Detect which cell encompasses the target text, then output its (x, y) center coordinate. 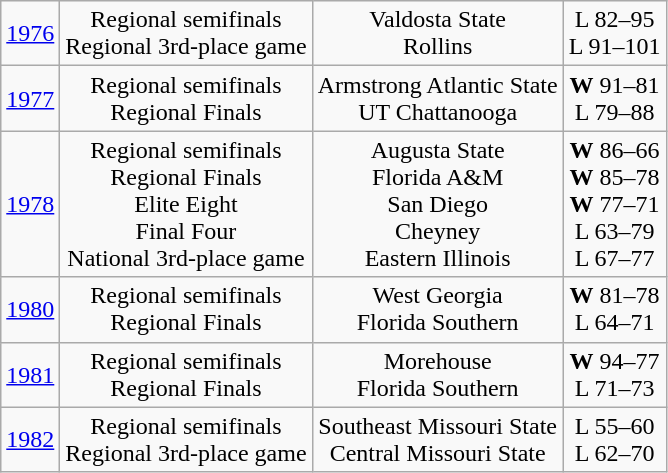
1976 (30, 34)
L 82–95L 91–101 (614, 34)
MorehouseFlorida Southern (438, 374)
1981 (30, 374)
W 86–66W 85–78W 77–71L 63–79L 67–77 (614, 204)
W 94–77L 71–73 (614, 374)
L 55–60L 62–70 (614, 440)
Regional semifinalsRegional FinalsElite EightFinal FourNational 3rd-place game (186, 204)
W 81–78L 64–71 (614, 310)
Southeast Missouri StateCentral Missouri State (438, 440)
Armstrong Atlantic StateUT Chattanooga (438, 98)
1977 (30, 98)
1980 (30, 310)
West GeorgiaFlorida Southern (438, 310)
Augusta StateFlorida A&MSan DiegoCheyneyEastern Illinois (438, 204)
1978 (30, 204)
Valdosta StateRollins (438, 34)
W 91–81L 79–88 (614, 98)
1982 (30, 440)
